Return (x, y) of the center of cell containing provided text 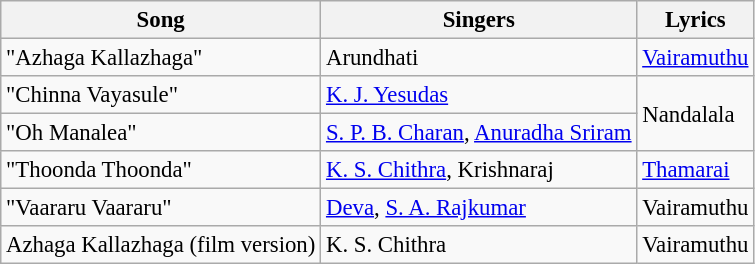
Arundhati (479, 58)
"Thoonda Thoonda" (161, 170)
"Azhaga Kallazhaga" (161, 58)
Thamarai (696, 170)
Song (161, 20)
Nandalala (696, 114)
Singers (479, 20)
Deva, S. A. Rajkumar (479, 208)
"Vaararu Vaararu" (161, 208)
K. J. Yesudas (479, 95)
Azhaga Kallazhaga (film version) (161, 245)
"Oh Manalea" (161, 133)
S. P. B. Charan, Anuradha Sriram (479, 133)
Lyrics (696, 20)
K. S. Chithra (479, 245)
K. S. Chithra, Krishnaraj (479, 170)
"Chinna Vayasule" (161, 95)
